Return (X, Y) of the center of cell containing provided text 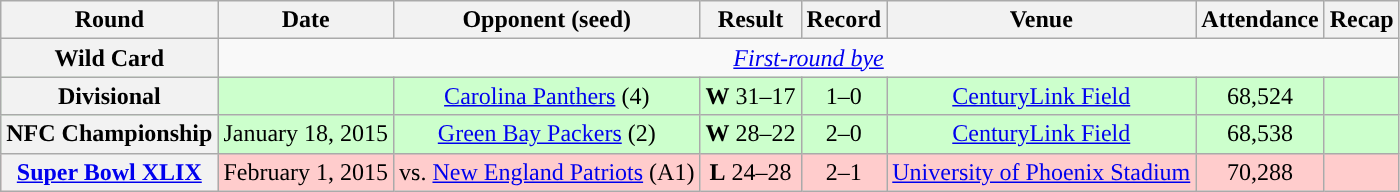
1–0 (844, 96)
Attendance (1260, 20)
2–1 (844, 172)
Venue (1042, 20)
68,538 (1260, 134)
Result (750, 20)
Recap (1362, 20)
Date (306, 20)
Carolina Panthers (4) (547, 96)
Super Bowl XLIX (110, 172)
Green Bay Packers (2) (547, 134)
68,524 (1260, 96)
Wild Card (110, 58)
University of Phoenix Stadium (1042, 172)
vs. New England Patriots (A1) (547, 172)
W 31–17 (750, 96)
70,288 (1260, 172)
Divisional (110, 96)
W 28–22 (750, 134)
First-round bye (808, 58)
NFC Championship (110, 134)
L 24–28 (750, 172)
February 1, 2015 (306, 172)
2–0 (844, 134)
January 18, 2015 (306, 134)
Round (110, 20)
Record (844, 20)
Opponent (seed) (547, 20)
